Output the [x, y] coordinate of the center of the cell containing the given text.  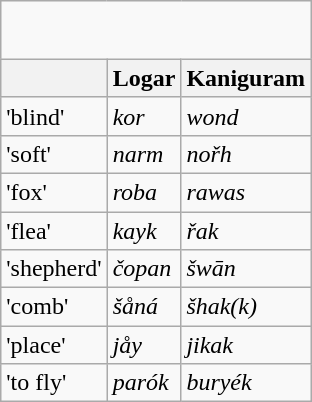
'place' [54, 345]
'flea' [54, 231]
nořh [246, 154]
'fox' [54, 192]
jikak [246, 345]
řak [246, 231]
šåná [144, 307]
šwān [246, 269]
'shepherd' [54, 269]
parók [144, 383]
jåy [144, 345]
čopan [144, 269]
kor [144, 116]
rawas [246, 192]
šhak(k) [246, 307]
'blind' [54, 116]
kayk [144, 231]
Kaniguram [246, 78]
buryék [246, 383]
'to fly' [54, 383]
'comb' [54, 307]
'soft' [54, 154]
wond [246, 116]
narm [144, 154]
roba [144, 192]
Logar [144, 78]
